Provide the [X, Y] coordinate of the cell's center where the given text is located.  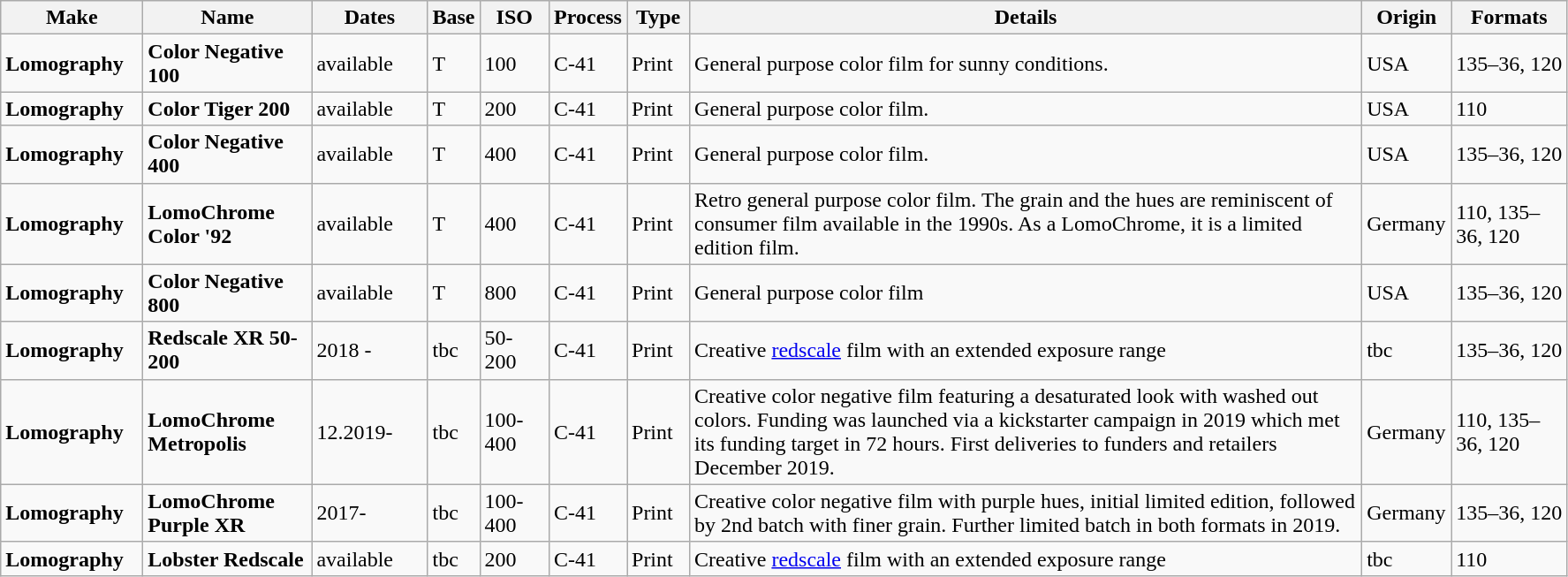
2017- [369, 512]
Dates [369, 18]
Color Negative 400 [228, 154]
Process [588, 18]
General purpose color film [1026, 293]
Type [659, 18]
LomoChrome Metropolis [228, 431]
50-200 [514, 350]
Details [1026, 18]
General purpose color film for sunny conditions. [1026, 64]
Color Negative 100 [228, 64]
800 [514, 293]
Origin [1406, 18]
2018 - [369, 350]
ISO [514, 18]
Base [454, 18]
LomoChrome Color '92 [228, 224]
Redscale XR 50-200 [228, 350]
100 [514, 64]
Color Tiger 200 [228, 109]
LomoChrome Purple XR [228, 512]
Formats [1509, 18]
12.2019- [369, 431]
Color Negative 800 [228, 293]
Make [72, 18]
Name [228, 18]
Lobster Redscale [228, 558]
